Output the [x, y] coordinate of the center of the cell containing the given text.  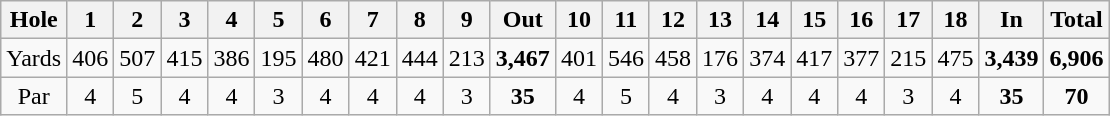
386 [232, 58]
17 [908, 20]
8 [420, 20]
Out [522, 20]
Hole [34, 20]
213 [466, 58]
9 [466, 20]
176 [720, 58]
15 [814, 20]
16 [862, 20]
421 [372, 58]
417 [814, 58]
Yards [34, 58]
3,467 [522, 58]
12 [672, 20]
In [1012, 20]
13 [720, 20]
70 [1076, 96]
195 [278, 58]
401 [578, 58]
Par [34, 96]
3,439 [1012, 58]
11 [626, 20]
1 [90, 20]
2 [138, 20]
14 [768, 20]
475 [956, 58]
444 [420, 58]
18 [956, 20]
507 [138, 58]
6 [326, 20]
415 [184, 58]
Total [1076, 20]
406 [90, 58]
480 [326, 58]
6,906 [1076, 58]
10 [578, 20]
374 [768, 58]
215 [908, 58]
546 [626, 58]
7 [372, 20]
377 [862, 58]
458 [672, 58]
